From the cell containing the given text, extract its center point as [X, Y] coordinate. 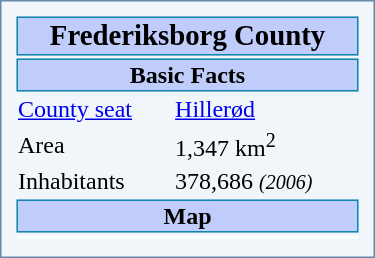
Basic Facts [187, 74]
County seat [93, 109]
Area [93, 146]
1,347 km2 [266, 146]
Map [187, 216]
Frederiksborg County [187, 36]
378,686 (2006) [266, 182]
Inhabitants [93, 182]
Hillerød [266, 109]
